Locate the cell with the specified text and output its (X, Y) center coordinate. 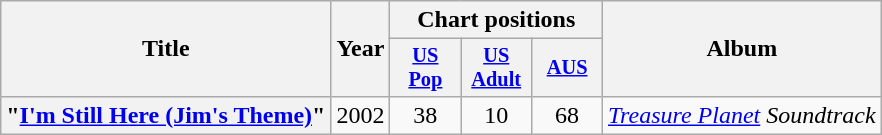
38 (426, 115)
Chart positions (496, 20)
"I'm Still Here (Jim's Theme)" (166, 115)
10 (496, 115)
US Adult (496, 68)
68 (568, 115)
Album (742, 49)
US Pop (426, 68)
Treasure Planet Soundtrack (742, 115)
Year (360, 49)
Title (166, 49)
AUS (568, 68)
2002 (360, 115)
